Search for the cell housing the specified text and yield its (x, y) center coordinate. 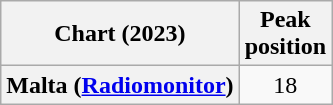
Peakposition (285, 34)
Chart (2023) (120, 34)
Malta (Radiomonitor) (120, 85)
18 (285, 85)
